Locate the cell with the specified text and output its (x, y) center coordinate. 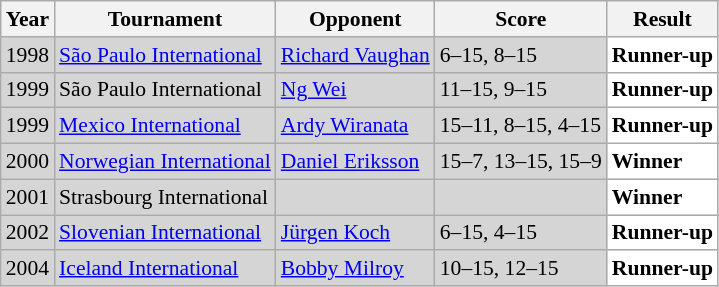
2000 (28, 162)
Slovenian International (165, 233)
Score (521, 19)
Iceland International (165, 269)
6–15, 4–15 (521, 233)
Opponent (356, 19)
2004 (28, 269)
Bobby Milroy (356, 269)
2001 (28, 197)
Mexico International (165, 126)
2002 (28, 233)
15–7, 13–15, 15–9 (521, 162)
Strasbourg International (165, 197)
Ardy Wiranata (356, 126)
Year (28, 19)
Tournament (165, 19)
Jürgen Koch (356, 233)
10–15, 12–15 (521, 269)
Norwegian International (165, 162)
1998 (28, 55)
Ng Wei (356, 90)
11–15, 9–15 (521, 90)
Richard Vaughan (356, 55)
15–11, 8–15, 4–15 (521, 126)
Daniel Eriksson (356, 162)
6–15, 8–15 (521, 55)
Result (662, 19)
